Find where the given text appears and provide that cell's center as [x, y] coordinate. 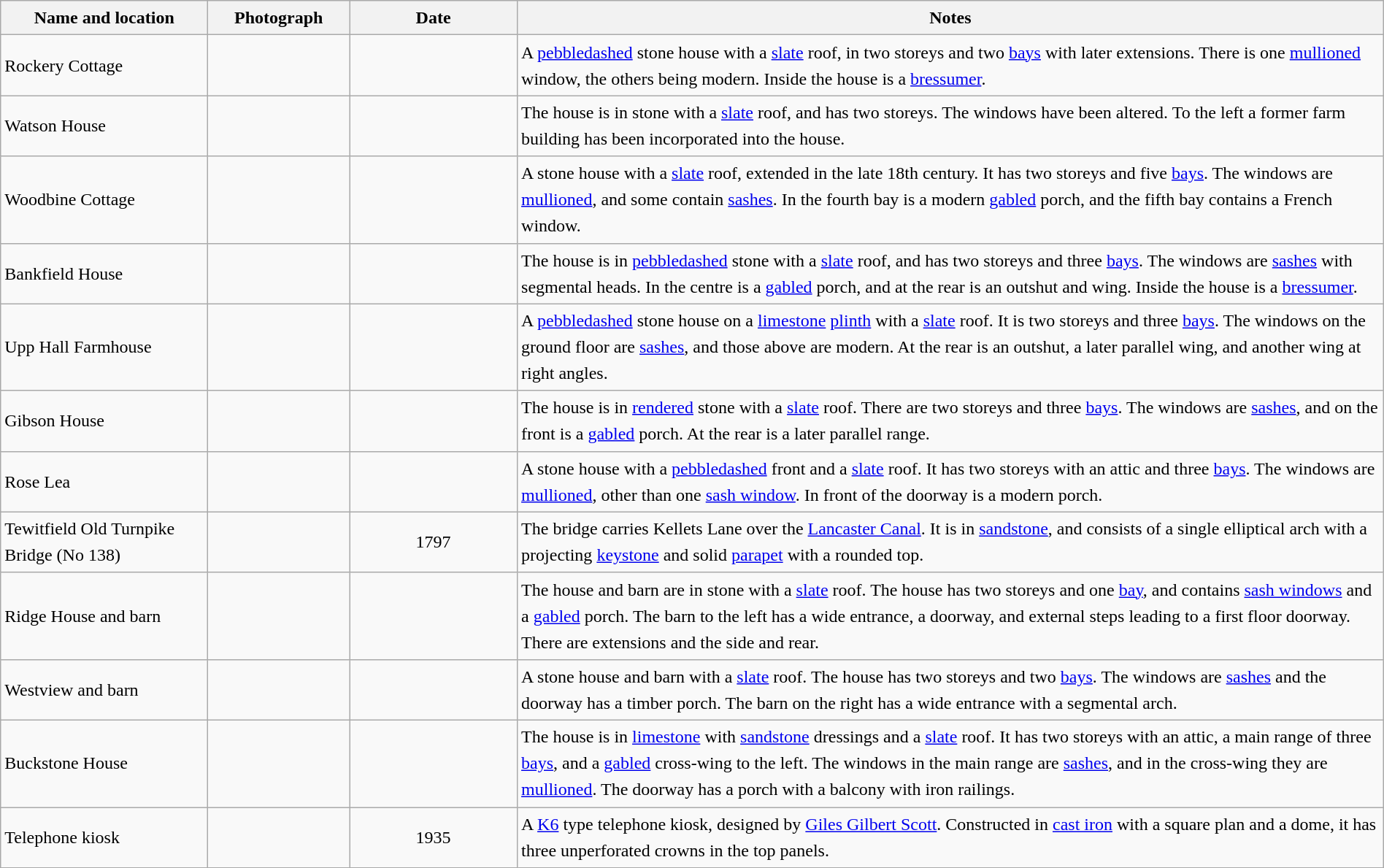
Watson House [104, 126]
Upp Hall Farmhouse [104, 347]
Notes [950, 18]
1797 [434, 542]
Bankfield House [104, 273]
Tewitfield Old Turnpike Bridge (No 138) [104, 542]
Woodbine Cottage [104, 200]
Rockery Cottage [104, 66]
Photograph [279, 18]
Rose Lea [104, 482]
Telephone kiosk [104, 838]
Name and location [104, 18]
Date [434, 18]
Buckstone House [104, 764]
Gibson House [104, 420]
1935 [434, 838]
Ridge House and barn [104, 616]
Westview and barn [104, 689]
